Return the [x, y] coordinate for the center point of the cell that contains the specified text.  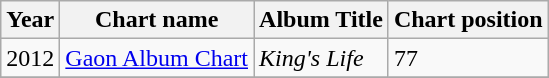
77 [468, 58]
Album Title [322, 20]
Gaon Album Chart [157, 58]
Chart name [157, 20]
King's Life [322, 58]
Chart position [468, 20]
Year [30, 20]
2012 [30, 58]
